Return (X, Y) of the center of cell containing provided text 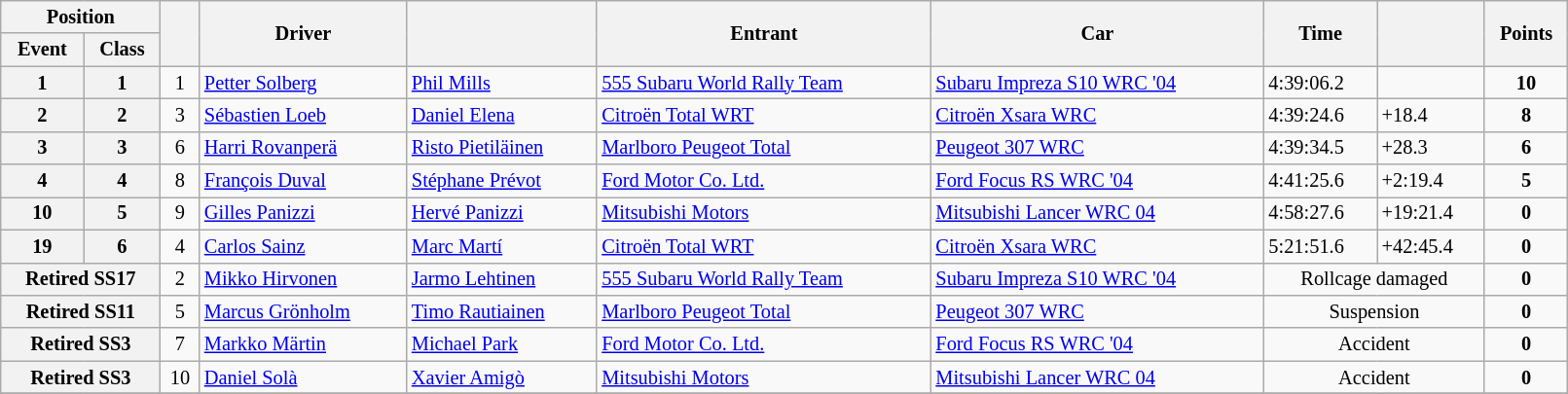
Points (1526, 33)
Mikko Hirvonen (304, 279)
+28.3 (1431, 148)
Position (81, 17)
Entrant (763, 33)
Marc Martí (502, 246)
Carlos Sainz (304, 246)
+42:45.4 (1431, 246)
Rollcage damaged (1374, 279)
4:39:24.6 (1320, 115)
Risto Pietiläinen (502, 148)
+19:21.4 (1431, 213)
Car (1097, 33)
Daniel Solà (304, 377)
Suspension (1374, 311)
Petter Solberg (304, 83)
Michael Park (502, 344)
7 (180, 344)
4:39:34.5 (1320, 148)
4:41:25.6 (1320, 181)
Phil Mills (502, 83)
4:58:27.6 (1320, 213)
+2:19.4 (1431, 181)
Markko Märtin (304, 344)
5:21:51.6 (1320, 246)
+18.4 (1431, 115)
Time (1320, 33)
Timo Rautiainen (502, 311)
Jarmo Lehtinen (502, 279)
9 (180, 213)
Retired SS11 (81, 311)
Gilles Panizzi (304, 213)
Marcus Grönholm (304, 311)
Event (43, 50)
Sébastien Loeb (304, 115)
Xavier Amigò (502, 377)
Daniel Elena (502, 115)
19 (43, 246)
4:39:06.2 (1320, 83)
Driver (304, 33)
Retired SS17 (81, 279)
Stéphane Prévot (502, 181)
Hervé Panizzi (502, 213)
Harri Rovanperä (304, 148)
François Duval (304, 181)
Class (123, 50)
